Output the [x, y] coordinate of the center of the cell containing the given text.  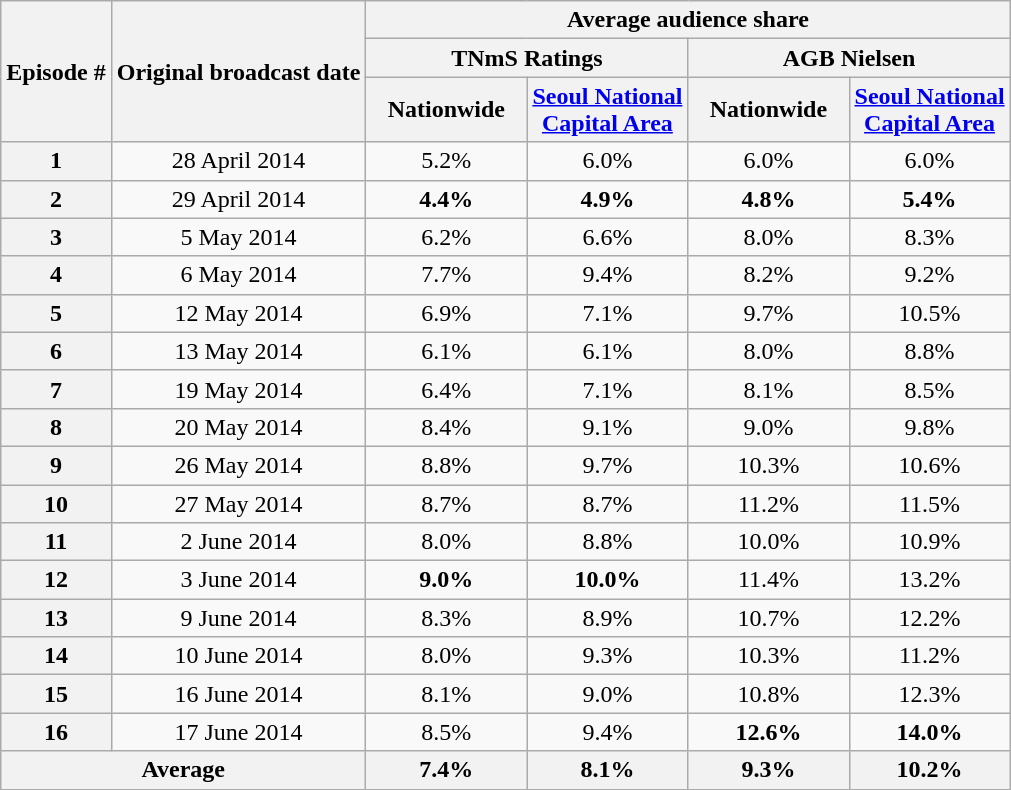
10.8% [768, 694]
10.5% [930, 313]
15 [56, 694]
13 [56, 618]
12.6% [768, 732]
AGB Nielsen [849, 58]
2 [56, 199]
5 [56, 313]
Average [184, 770]
10.2% [930, 770]
Episode # [56, 72]
8.4% [446, 427]
27 May 2014 [238, 503]
11.5% [930, 503]
7 [56, 389]
9.1% [608, 427]
9.2% [930, 275]
10.7% [768, 618]
4 [56, 275]
Original broadcast date [238, 72]
20 May 2014 [238, 427]
5.2% [446, 161]
12 [56, 580]
14 [56, 656]
12 May 2014 [238, 313]
4.8% [768, 199]
11 [56, 542]
13.2% [930, 580]
29 April 2014 [238, 199]
3 [56, 237]
28 April 2014 [238, 161]
5 May 2014 [238, 237]
14.0% [930, 732]
6.4% [446, 389]
6 May 2014 [238, 275]
6 [56, 351]
13 May 2014 [238, 351]
9 [56, 465]
8 [56, 427]
2 June 2014 [238, 542]
12.3% [930, 694]
7.4% [446, 770]
4.4% [446, 199]
9 June 2014 [238, 618]
6.2% [446, 237]
11.4% [768, 580]
7.7% [446, 275]
3 June 2014 [238, 580]
12.2% [930, 618]
6.6% [608, 237]
4.9% [608, 199]
8.2% [768, 275]
26 May 2014 [238, 465]
Average audience share [688, 20]
9.8% [930, 427]
8.9% [608, 618]
TNmS Ratings [527, 58]
6.9% [446, 313]
10 [56, 503]
1 [56, 161]
16 June 2014 [238, 694]
10.9% [930, 542]
16 [56, 732]
17 June 2014 [238, 732]
10 June 2014 [238, 656]
10.6% [930, 465]
19 May 2014 [238, 389]
5.4% [930, 199]
